Provide the [x, y] coordinate of the cell's center where the given text is located.  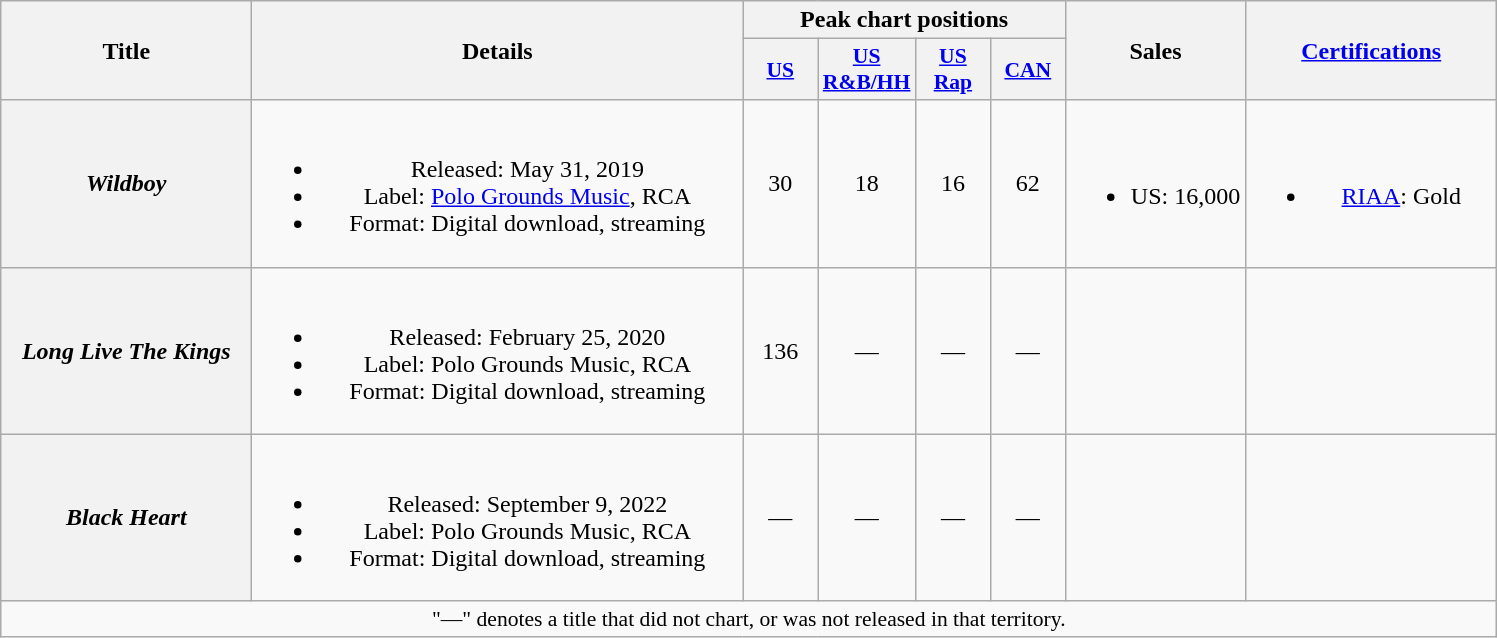
Released: September 9, 2022Label: Polo Grounds Music, RCAFormat: Digital download, streaming [498, 518]
Peak chart positions [904, 20]
Wildboy [126, 184]
USR&B/HH [867, 70]
RIAA: Gold [1372, 184]
Released: February 25, 2020Label: Polo Grounds Music, RCAFormat: Digital download, streaming [498, 350]
US [780, 70]
Title [126, 50]
USRap [952, 70]
Released: May 31, 2019Label: Polo Grounds Music, RCAFormat: Digital download, streaming [498, 184]
Long Live The Kings [126, 350]
CAN [1028, 70]
Sales [1155, 50]
"—" denotes a title that did not chart, or was not released in that territory. [749, 619]
Black Heart [126, 518]
62 [1028, 184]
18 [867, 184]
US: 16,000 [1155, 184]
16 [952, 184]
Details [498, 50]
136 [780, 350]
Certifications [1372, 50]
30 [780, 184]
